Locate the cell with the specified text and output its [x, y] center coordinate. 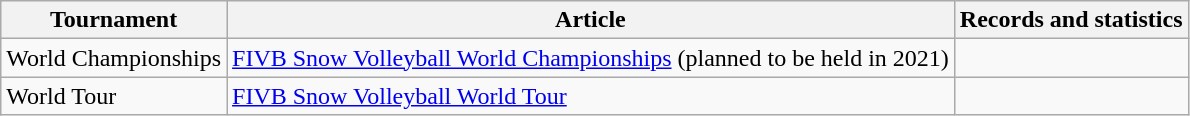
World Championships [114, 58]
FIVB Snow Volleyball World Tour [591, 96]
FIVB Snow Volleyball World Championships (planned to be held in 2021) [591, 58]
World Tour [114, 96]
Records and statistics [1071, 20]
Tournament [114, 20]
Article [591, 20]
